Detect which cell encompasses the target text, then output its [x, y] center coordinate. 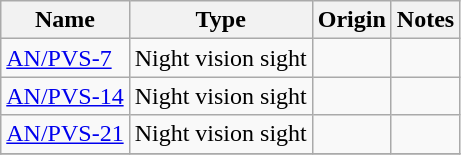
Type [220, 20]
Origin [352, 20]
AN/PVS-21 [65, 134]
AN/PVS-14 [65, 96]
Name [65, 20]
AN/PVS-7 [65, 58]
Notes [425, 20]
